Extract the (x, y) coordinate from the center of the cell holding the provided text.  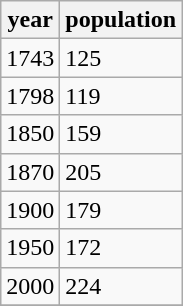
2000 (30, 286)
population (121, 20)
172 (121, 248)
1850 (30, 134)
year (30, 20)
1900 (30, 210)
119 (121, 96)
1743 (30, 58)
1870 (30, 172)
179 (121, 210)
1798 (30, 96)
1950 (30, 248)
205 (121, 172)
159 (121, 134)
224 (121, 286)
125 (121, 58)
